Return the [x, y] coordinate for the center point of the cell that contains the specified text.  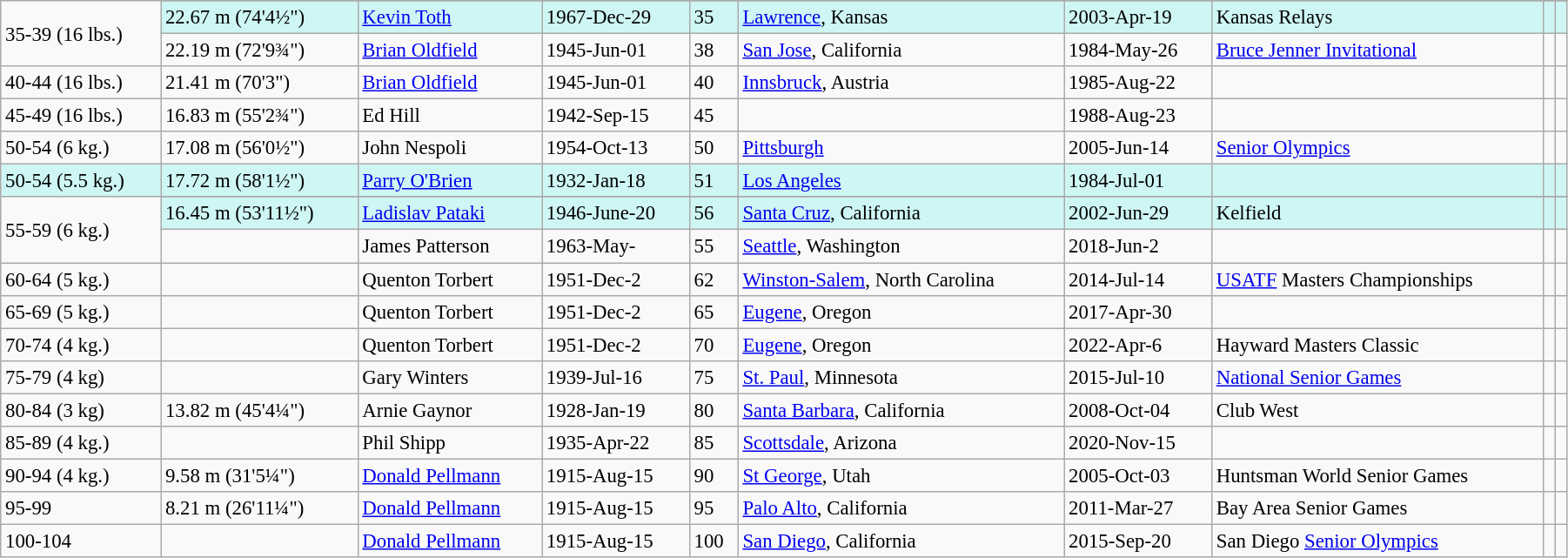
1946-June-20 [616, 213]
50-54 (6 kg.) [81, 148]
100 [714, 541]
Pittsburgh [901, 148]
70 [714, 345]
35 [714, 17]
2005-Oct-03 [1138, 475]
Kelfield [1377, 213]
50-54 (5.5 kg.) [81, 181]
San Diego, California [901, 541]
San Jose, California [901, 50]
Club West [1377, 410]
2017-Apr-30 [1138, 312]
65 [714, 312]
95-99 [81, 508]
40 [714, 83]
1939-Jul-16 [616, 377]
Winston-Salem, North Carolina [901, 279]
75 [714, 377]
2005-Jun-14 [1138, 148]
Ed Hill [450, 116]
San Diego Senior Olympics [1377, 541]
Parry O'Brien [450, 181]
Senior Olympics [1377, 148]
Kevin Toth [450, 17]
2018-Jun-2 [1138, 246]
Palo Alto, California [901, 508]
100-104 [81, 541]
Santa Barbara, California [901, 410]
2022-Apr-6 [1138, 345]
1942-Sep-15 [616, 116]
Seattle, Washington [901, 246]
45 [714, 116]
95 [714, 508]
80-84 (3 kg) [81, 410]
Bruce Jenner Invitational [1377, 50]
Huntsman World Senior Games [1377, 475]
51 [714, 181]
62 [714, 279]
55 [714, 246]
1985-Aug-22 [1138, 83]
1954-Oct-13 [616, 148]
2020-Nov-15 [1138, 443]
Kansas Relays [1377, 17]
Ladislav Pataki [450, 213]
2002-Jun-29 [1138, 213]
85-89 (4 kg.) [81, 443]
Phil Shipp [450, 443]
38 [714, 50]
70-74 (4 kg.) [81, 345]
Hayward Masters Classic [1377, 345]
21.41 m (70'3") [259, 83]
St. Paul, Minnesota [901, 377]
90-94 (4 kg.) [81, 475]
55-59 (6 kg.) [81, 230]
Santa Cruz, California [901, 213]
1967-Dec-29 [616, 17]
65-69 (5 kg.) [81, 312]
9.58 m (31'5¼") [259, 475]
2011-Mar-27 [1138, 508]
45-49 (16 lbs.) [81, 116]
1963-May- [616, 246]
John Nespoli [450, 148]
Scottsdale, Arizona [901, 443]
Bay Area Senior Games [1377, 508]
80 [714, 410]
St George, Utah [901, 475]
1988-Aug-23 [1138, 116]
50 [714, 148]
1932-Jan-18 [616, 181]
90 [714, 475]
2014-Jul-14 [1138, 279]
2008-Oct-04 [1138, 410]
2015-Sep-20 [1138, 541]
National Senior Games [1377, 377]
16.83 m (55'2¾") [259, 116]
2003-Apr-19 [1138, 17]
2015-Jul-10 [1138, 377]
60-64 (5 kg.) [81, 279]
Los Angeles [901, 181]
Gary Winters [450, 377]
85 [714, 443]
22.19 m (72'9¾") [259, 50]
75-79 (4 kg) [81, 377]
17.72 m (58'1½") [259, 181]
35-39 (16 lbs.) [81, 33]
1935-Apr-22 [616, 443]
Arnie Gaynor [450, 410]
USATF Masters Championships [1377, 279]
8.21 m (26'11¼") [259, 508]
16.45 m (53'11½") [259, 213]
56 [714, 213]
Lawrence, Kansas [901, 17]
1984-May-26 [1138, 50]
13.82 m (45'4¼") [259, 410]
22.67 m (74'4½") [259, 17]
Innsbruck, Austria [901, 83]
James Patterson [450, 246]
1984-Jul-01 [1138, 181]
17.08 m (56'0½") [259, 148]
40-44 (16 lbs.) [81, 83]
1928-Jan-19 [616, 410]
